Provide the [X, Y] coordinate of the cell's center where the given text is located.  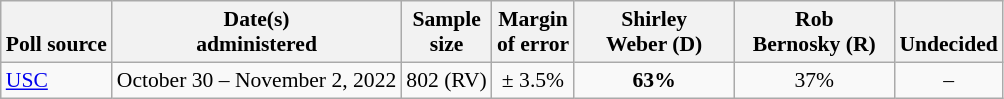
Marginof error [533, 32]
Samplesize [446, 32]
37% [814, 80]
USC [56, 80]
± 3.5% [533, 80]
Date(s)administered [257, 32]
802 (RV) [446, 80]
October 30 – November 2, 2022 [257, 80]
63% [654, 80]
Undecided [948, 32]
– [948, 80]
Poll source [56, 32]
RobBernosky (R) [814, 32]
ShirleyWeber (D) [654, 32]
